Identify which cell holds the provided text, then report its (X, Y) central coordinate. 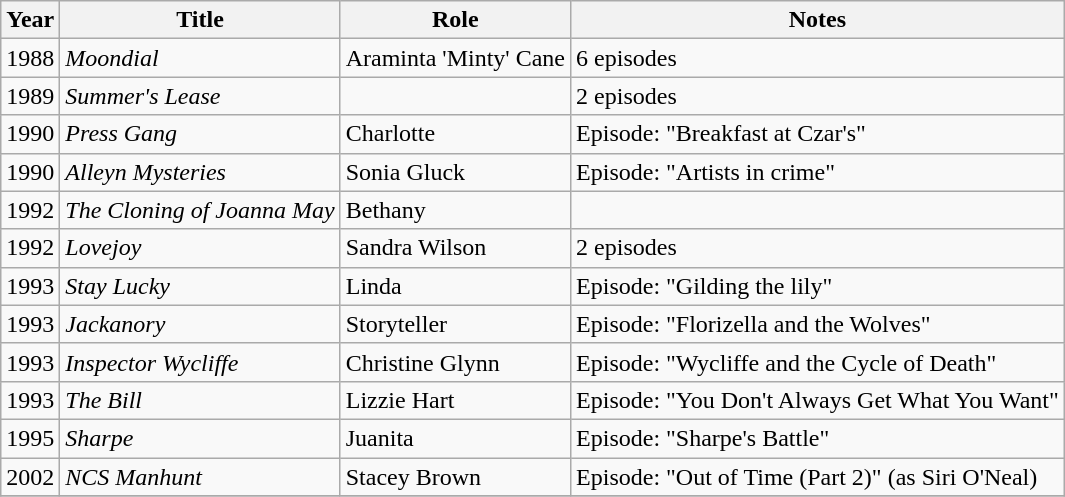
1989 (30, 96)
2002 (30, 477)
Stacey Brown (455, 477)
Episode: "Gilding the lily" (818, 286)
Linda (455, 286)
Episode: "Florizella and the Wolves" (818, 324)
Alleyn Mysteries (200, 172)
Press Gang (200, 134)
Bethany (455, 210)
Episode: "Out of Time (Part 2)" (as Siri O'Neal) (818, 477)
Role (455, 20)
Stay Lucky (200, 286)
Lovejoy (200, 248)
Sandra Wilson (455, 248)
Storyteller (455, 324)
Episode: "Artists in crime" (818, 172)
Year (30, 20)
Lizzie Hart (455, 400)
Episode: "Wycliffe and the Cycle of Death" (818, 362)
Moondial (200, 58)
The Bill (200, 400)
Episode: "You Don't Always Get What You Want" (818, 400)
Sharpe (200, 438)
Charlotte (455, 134)
Notes (818, 20)
1995 (30, 438)
1988 (30, 58)
Summer's Lease (200, 96)
Episode: "Sharpe's Battle" (818, 438)
Title (200, 20)
The Cloning of Joanna May (200, 210)
NCS Manhunt (200, 477)
Inspector Wycliffe (200, 362)
Christine Glynn (455, 362)
Episode: "Breakfast at Czar's" (818, 134)
Jackanory (200, 324)
Araminta 'Minty' Cane (455, 58)
6 episodes (818, 58)
Juanita (455, 438)
Sonia Gluck (455, 172)
